Detect which cell encompasses the target text, then output its (x, y) center coordinate. 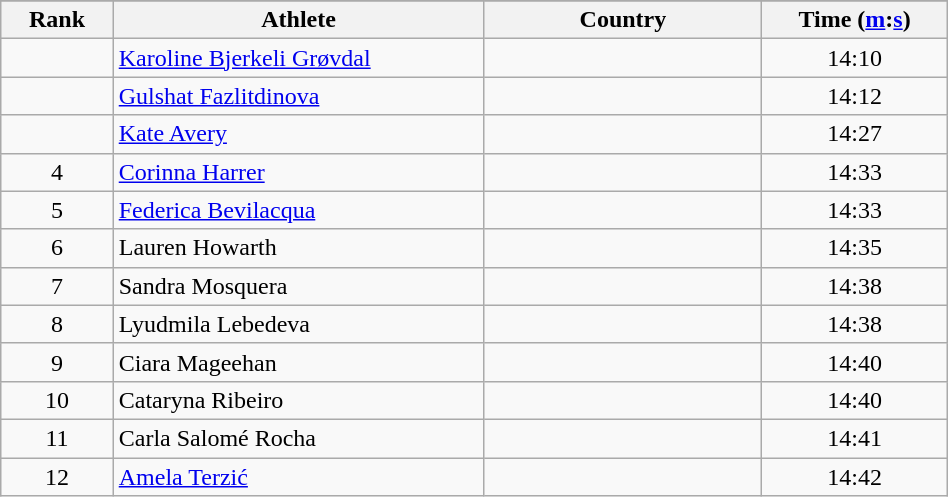
Amela Terzić (298, 477)
Country (623, 20)
Sandra Mosquera (298, 286)
Corinna Harrer (298, 172)
14:41 (854, 438)
10 (57, 400)
14:12 (854, 96)
8 (57, 324)
Rank (57, 20)
Kate Avery (298, 134)
Cataryna Ribeiro (298, 400)
Lyudmila Lebedeva (298, 324)
9 (57, 362)
Athlete (298, 20)
6 (57, 248)
5 (57, 210)
Time (m:s) (854, 20)
7 (57, 286)
Gulshat Fazlitdinova (298, 96)
Karoline Bjerkeli Grøvdal (298, 58)
14:10 (854, 58)
11 (57, 438)
14:27 (854, 134)
Federica Bevilacqua (298, 210)
Ciara Mageehan (298, 362)
Lauren Howarth (298, 248)
14:35 (854, 248)
4 (57, 172)
12 (57, 477)
Carla Salomé Rocha (298, 438)
14:42 (854, 477)
